Extract the [x, y] coordinate from the center of the cell holding the provided text.  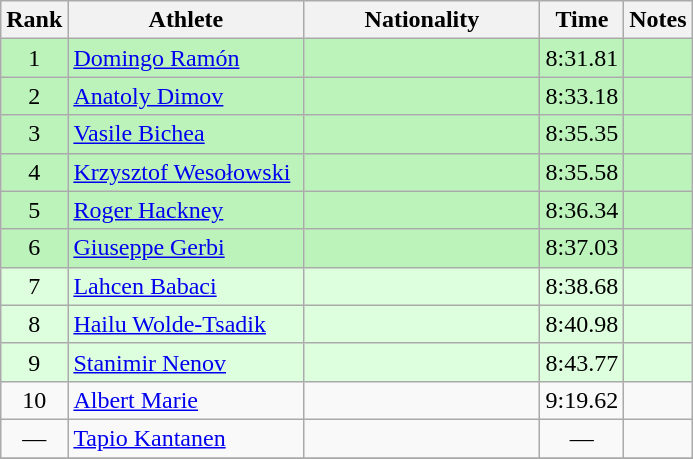
Lahcen Babaci [186, 286]
Krzysztof Wesołowski [186, 172]
8:43.77 [582, 362]
Albert Marie [186, 400]
8:35.35 [582, 134]
3 [34, 134]
Time [582, 20]
Athlete [186, 20]
8:40.98 [582, 324]
Anatoly Dimov [186, 96]
Rank [34, 20]
9 [34, 362]
8:36.34 [582, 210]
8:38.68 [582, 286]
9:19.62 [582, 400]
Stanimir Nenov [186, 362]
Giuseppe Gerbi [186, 248]
Notes [658, 20]
8:33.18 [582, 96]
Roger Hackney [186, 210]
4 [34, 172]
1 [34, 58]
8:35.58 [582, 172]
6 [34, 248]
Domingo Ramón [186, 58]
Nationality [422, 20]
Hailu Wolde-Tsadik [186, 324]
Tapio Kantanen [186, 438]
8:37.03 [582, 248]
8:31.81 [582, 58]
7 [34, 286]
2 [34, 96]
10 [34, 400]
Vasile Bichea [186, 134]
8 [34, 324]
5 [34, 210]
